Find where the given text appears and provide that cell's center as [x, y] coordinate. 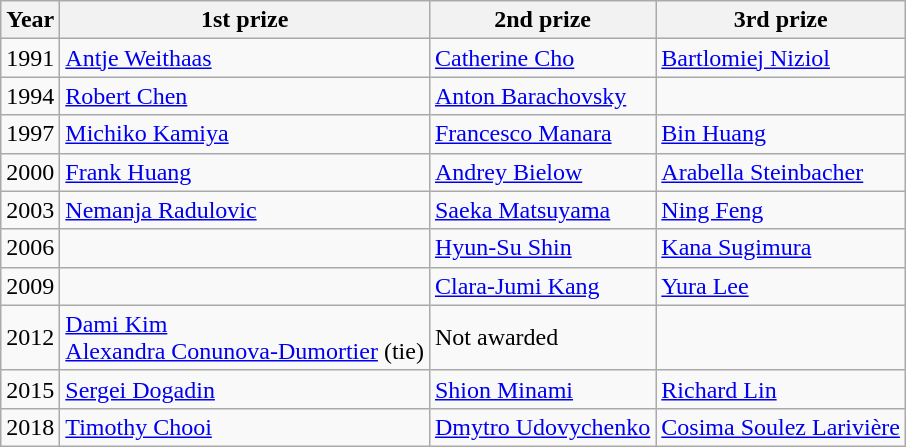
1994 [30, 96]
2012 [30, 338]
Hyun-Su Shin [542, 248]
2003 [30, 210]
Nemanja Radulovic [245, 210]
2015 [30, 389]
3rd prize [781, 20]
Arabella Steinbacher [781, 172]
Antje Weithaas [245, 58]
Yura Lee [781, 286]
1991 [30, 58]
Frank Huang [245, 172]
Timothy Chooi [245, 427]
Year [30, 20]
2nd prize [542, 20]
2009 [30, 286]
2000 [30, 172]
Richard Lin [781, 389]
Dmytro Udovychenko [542, 427]
Michiko Kamiya [245, 134]
1st prize [245, 20]
Andrey Bielow [542, 172]
Francesco Manara [542, 134]
Robert Chen [245, 96]
Cosima Soulez Larivière [781, 427]
Dami Kim Alexandra Conunova-Dumortier (tie) [245, 338]
Shion Minami [542, 389]
1997 [30, 134]
2018 [30, 427]
2006 [30, 248]
Bartlomiej Niziol [781, 58]
Kana Sugimura [781, 248]
Clara-Jumi Kang [542, 286]
Bin Huang [781, 134]
Catherine Cho [542, 58]
Sergei Dogadin [245, 389]
Saeka Matsuyama [542, 210]
Ning Feng [781, 210]
Anton Barachovsky [542, 96]
Not awarded [542, 338]
